Locate the cell with the specified text and output its [X, Y] center coordinate. 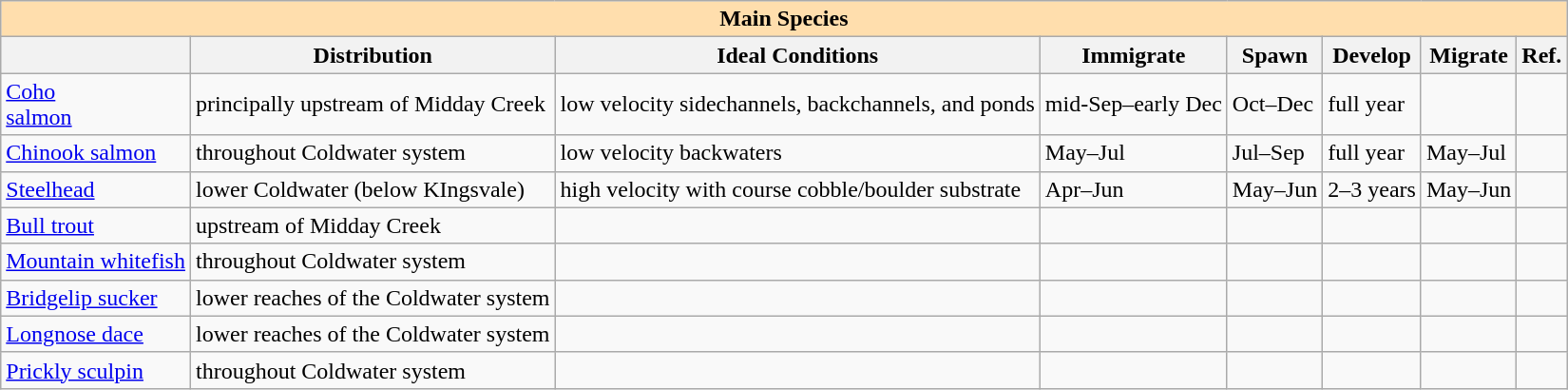
Chinook salmon [96, 153]
lower Coldwater (below KIngsvale) [373, 189]
Jul–Sep [1274, 153]
Bridgelip sucker [96, 298]
Ref. [1541, 55]
principally upstream of Midday Creek [373, 105]
Spawn [1274, 55]
high velocity with course cobble/boulder substrate [797, 189]
Mountain whitefish [96, 262]
Bull trout [96, 225]
Prickly sculpin [96, 370]
upstream of Midday Creek [373, 225]
Steelhead [96, 189]
Develop [1372, 55]
mid-Sep–early Dec [1133, 105]
2–3 years [1372, 189]
Cohosalmon [96, 105]
Migrate [1468, 55]
Apr–Jun [1133, 189]
Immigrate [1133, 55]
low velocity backwaters [797, 153]
low velocity sidechannels, backchannels, and ponds [797, 105]
Longnose dace [96, 334]
Distribution [373, 55]
Oct–Dec [1274, 105]
Ideal Conditions [797, 55]
Main Species [784, 19]
